Extract the [X, Y] coordinate from the center of the cell holding the provided text.  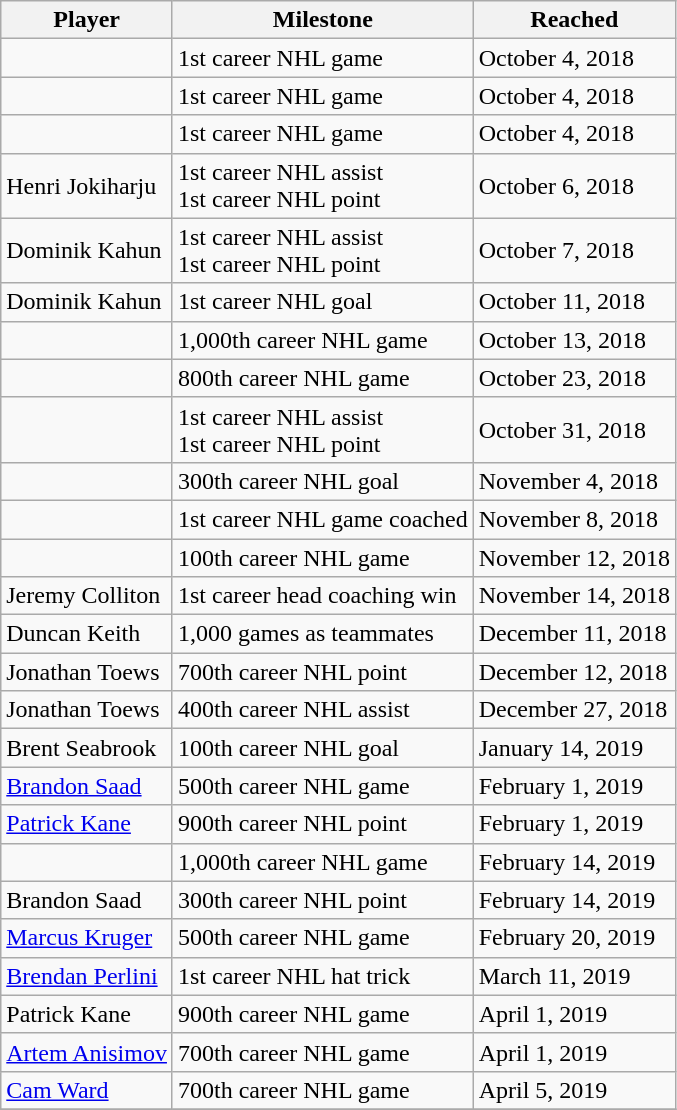
December 11, 2018 [574, 634]
Player [87, 20]
700th career NHL point [322, 672]
Marcus Kruger [87, 938]
1st career NHL goal [322, 302]
Duncan Keith [87, 634]
October 23, 2018 [574, 378]
800th career NHL game [322, 378]
Brent Seabrook [87, 748]
Milestone [322, 20]
October 6, 2018 [574, 186]
October 7, 2018 [574, 250]
December 27, 2018 [574, 710]
December 12, 2018 [574, 672]
March 11, 2019 [574, 976]
300th career NHL goal [322, 481]
900th career NHL game [322, 1014]
October 11, 2018 [574, 302]
100th career NHL game [322, 557]
300th career NHL point [322, 900]
Cam Ward [87, 1090]
November 8, 2018 [574, 519]
1st career NHL hat trick [322, 976]
Jeremy Colliton [87, 596]
November 4, 2018 [574, 481]
Brendan Perlini [87, 976]
Artem Anisimov [87, 1052]
February 20, 2019 [574, 938]
1st career head coaching win [322, 596]
100th career NHL goal [322, 748]
Reached [574, 20]
January 14, 2019 [574, 748]
November 12, 2018 [574, 557]
400th career NHL assist [322, 710]
October 13, 2018 [574, 340]
1st career NHL game coached [322, 519]
Henri Jokiharju [87, 186]
April 5, 2019 [574, 1090]
1,000 games as teammates [322, 634]
October 31, 2018 [574, 430]
900th career NHL point [322, 824]
November 14, 2018 [574, 596]
